Identify which cell holds the provided text, then report its [x, y] central coordinate. 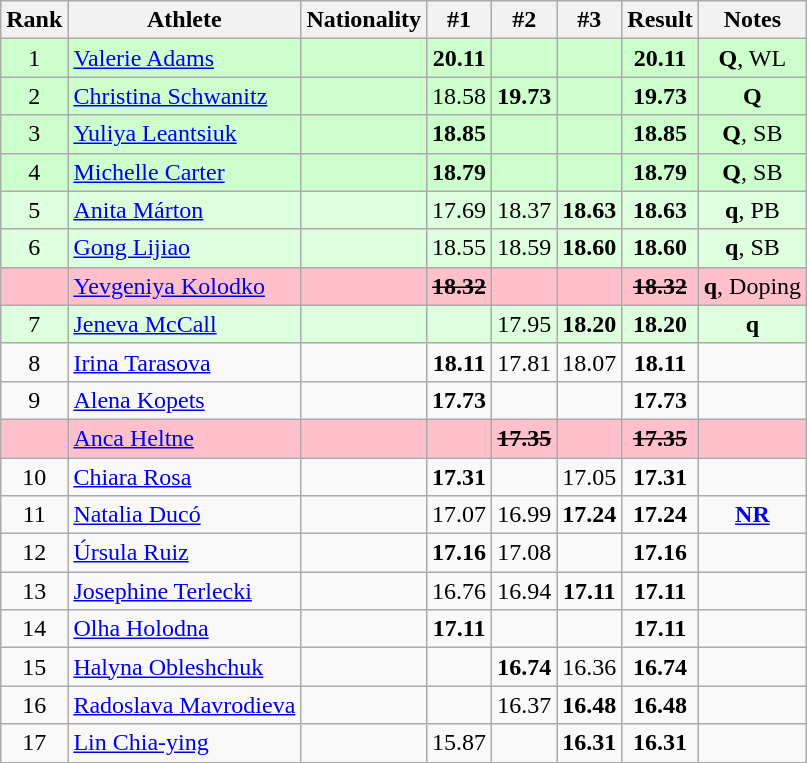
Q [752, 96]
16.99 [524, 515]
Úrsula Ruiz [184, 553]
Alena Kopets [184, 400]
8 [34, 362]
4 [34, 172]
18.58 [460, 96]
Yuliya Leantsiuk [184, 134]
2 [34, 96]
#2 [524, 20]
7 [34, 324]
16.94 [524, 591]
Josephine Terlecki [184, 591]
15.87 [460, 743]
18.55 [460, 248]
17.05 [590, 477]
17.69 [460, 210]
6 [34, 248]
11 [34, 515]
NR [752, 515]
17.95 [524, 324]
16.36 [590, 667]
Radoslava Mavrodieva [184, 705]
Halyna Obleshchuk [184, 667]
16 [34, 705]
q, Doping [752, 286]
5 [34, 210]
18.07 [590, 362]
Valerie Adams [184, 58]
Anca Heltne [184, 438]
Olha Holodna [184, 629]
Chiara Rosa [184, 477]
Notes [752, 20]
#3 [590, 20]
1 [34, 58]
15 [34, 667]
#1 [460, 20]
12 [34, 553]
Natalia Ducó [184, 515]
10 [34, 477]
17.81 [524, 362]
Result [660, 20]
Anita Márton [184, 210]
18.59 [524, 248]
14 [34, 629]
q, SB [752, 248]
Michelle Carter [184, 172]
17.08 [524, 553]
q, PB [752, 210]
13 [34, 591]
16.76 [460, 591]
Athlete [184, 20]
9 [34, 400]
Yevgeniya Kolodko [184, 286]
3 [34, 134]
16.37 [524, 705]
Lin Chia-ying [184, 743]
Nationality [364, 20]
Christina Schwanitz [184, 96]
18.37 [524, 210]
17.07 [460, 515]
Gong Lijiao [184, 248]
Jeneva McCall [184, 324]
Irina Tarasova [184, 362]
Rank [34, 20]
q [752, 324]
Q, WL [752, 58]
17 [34, 743]
